Search for the cell housing the specified text and yield its (X, Y) center coordinate. 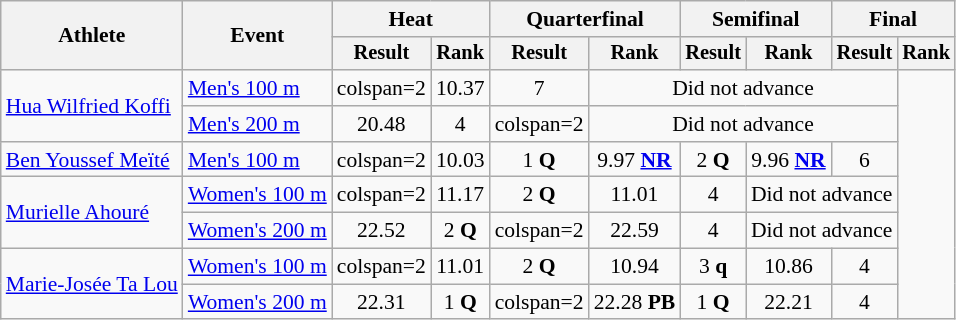
20.48 (382, 124)
3 q (713, 267)
10.37 (460, 88)
22.59 (635, 231)
Ben Youssef Meïté (92, 160)
7 (540, 88)
Quarterfinal (586, 19)
9.97 NR (635, 160)
22.31 (382, 302)
Men's 200 m (258, 124)
Murielle Ahouré (92, 212)
Final (893, 19)
Athlete (92, 36)
Heat (411, 19)
6 (864, 160)
Hua Wilfried Koffi (92, 106)
Semifinal (756, 19)
10.03 (460, 160)
10.86 (788, 267)
9.96 NR (788, 160)
Event (258, 36)
22.21 (788, 302)
22.28 PB (635, 302)
11.17 (460, 195)
22.52 (382, 231)
Marie-Josée Ta Lou (92, 284)
10.94 (635, 267)
